Output the [X, Y] coordinate of the center of the cell containing the given text.  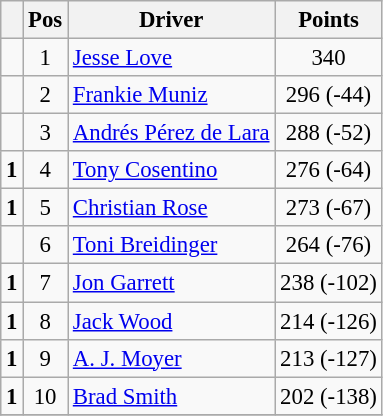
202 (-138) [328, 396]
Christian Rose [172, 208]
8 [46, 321]
Points [328, 20]
Jon Garrett [172, 283]
Brad Smith [172, 396]
Pos [46, 20]
264 (-76) [328, 245]
Andrés Pérez de Lara [172, 133]
6 [46, 245]
Toni Breidinger [172, 245]
7 [46, 283]
296 (-44) [328, 95]
Tony Cosentino [172, 170]
Driver [172, 20]
3 [46, 133]
Frankie Muniz [172, 95]
273 (-67) [328, 208]
238 (-102) [328, 283]
2 [46, 95]
276 (-64) [328, 170]
9 [46, 358]
10 [46, 396]
214 (-126) [328, 321]
288 (-52) [328, 133]
213 (-127) [328, 358]
340 [328, 58]
4 [46, 170]
A. J. Moyer [172, 358]
5 [46, 208]
Jack Wood [172, 321]
Jesse Love [172, 58]
